Capture the cell that displays the provided text and extract its (x, y) central coordinate. 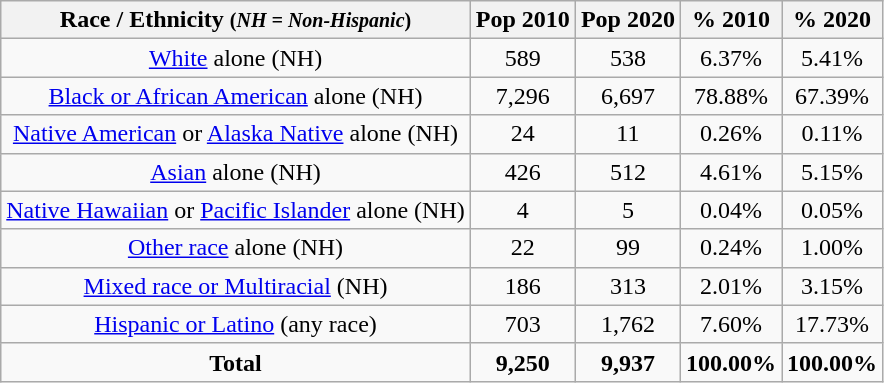
5.15% (832, 172)
% 2020 (832, 20)
7.60% (730, 324)
4 (522, 210)
6.37% (730, 58)
67.39% (832, 96)
9,937 (628, 362)
0.24% (730, 248)
17.73% (832, 324)
22 (522, 248)
7,296 (522, 96)
Hispanic or Latino (any race) (236, 324)
Native Hawaiian or Pacific Islander alone (NH) (236, 210)
6,697 (628, 96)
Race / Ethnicity (NH = Non-Hispanic) (236, 20)
Other race alone (NH) (236, 248)
Asian alone (NH) (236, 172)
5.41% (832, 58)
78.88% (730, 96)
9,250 (522, 362)
5 (628, 210)
1.00% (832, 248)
538 (628, 58)
Mixed race or Multiracial (NH) (236, 286)
1,762 (628, 324)
313 (628, 286)
512 (628, 172)
703 (522, 324)
589 (522, 58)
186 (522, 286)
2.01% (730, 286)
0.05% (832, 210)
Pop 2010 (522, 20)
24 (522, 134)
4.61% (730, 172)
White alone (NH) (236, 58)
Pop 2020 (628, 20)
0.04% (730, 210)
Total (236, 362)
426 (522, 172)
Native American or Alaska Native alone (NH) (236, 134)
Black or African American alone (NH) (236, 96)
% 2010 (730, 20)
3.15% (832, 286)
0.11% (832, 134)
0.26% (730, 134)
11 (628, 134)
99 (628, 248)
